Provide the [x, y] coordinate of the cell's center where the given text is located.  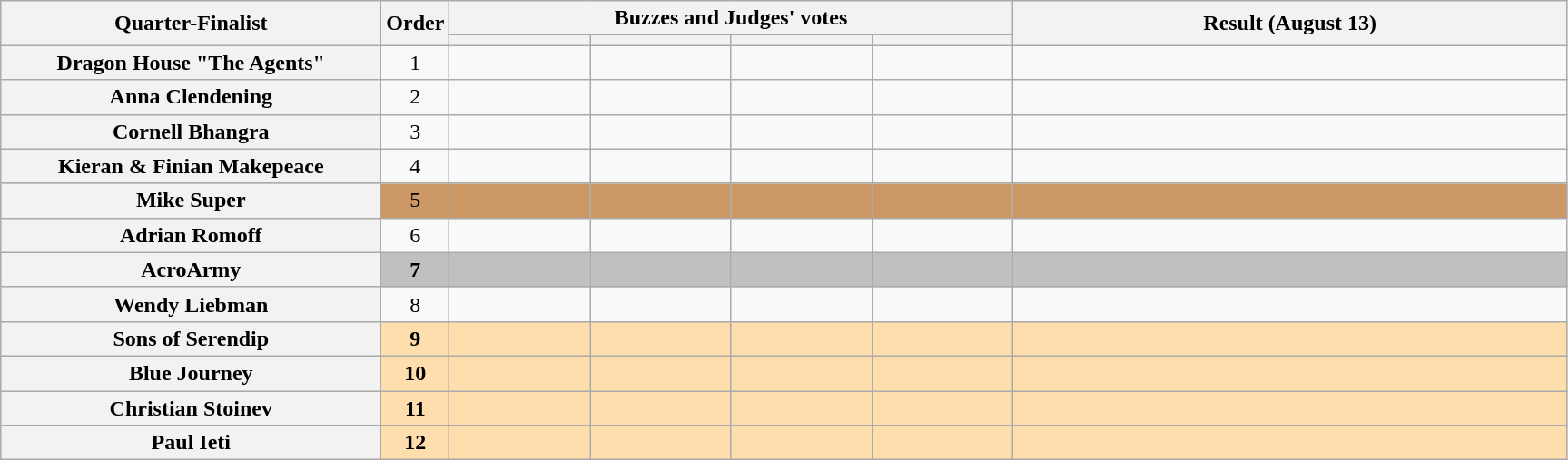
Quarter-Finalist [191, 24]
Order [416, 24]
Mike Super [191, 201]
Kieran & Finian Makepeace [191, 166]
Adrian Romoff [191, 235]
10 [416, 373]
Blue Journey [191, 373]
Christian Stoinev [191, 407]
12 [416, 443]
Anna Clendening [191, 97]
8 [416, 304]
1 [416, 63]
Wendy Liebman [191, 304]
Sons of Serendip [191, 338]
4 [416, 166]
9 [416, 338]
Dragon House "The Agents" [191, 63]
Paul Ieti [191, 443]
3 [416, 132]
6 [416, 235]
11 [416, 407]
2 [416, 97]
5 [416, 201]
AcroArmy [191, 269]
7 [416, 269]
Result (August 13) [1289, 24]
Cornell Bhangra [191, 132]
Buzzes and Judges' votes [731, 18]
